Provide the (X, Y) coordinate of the cell's center where the given text is located.  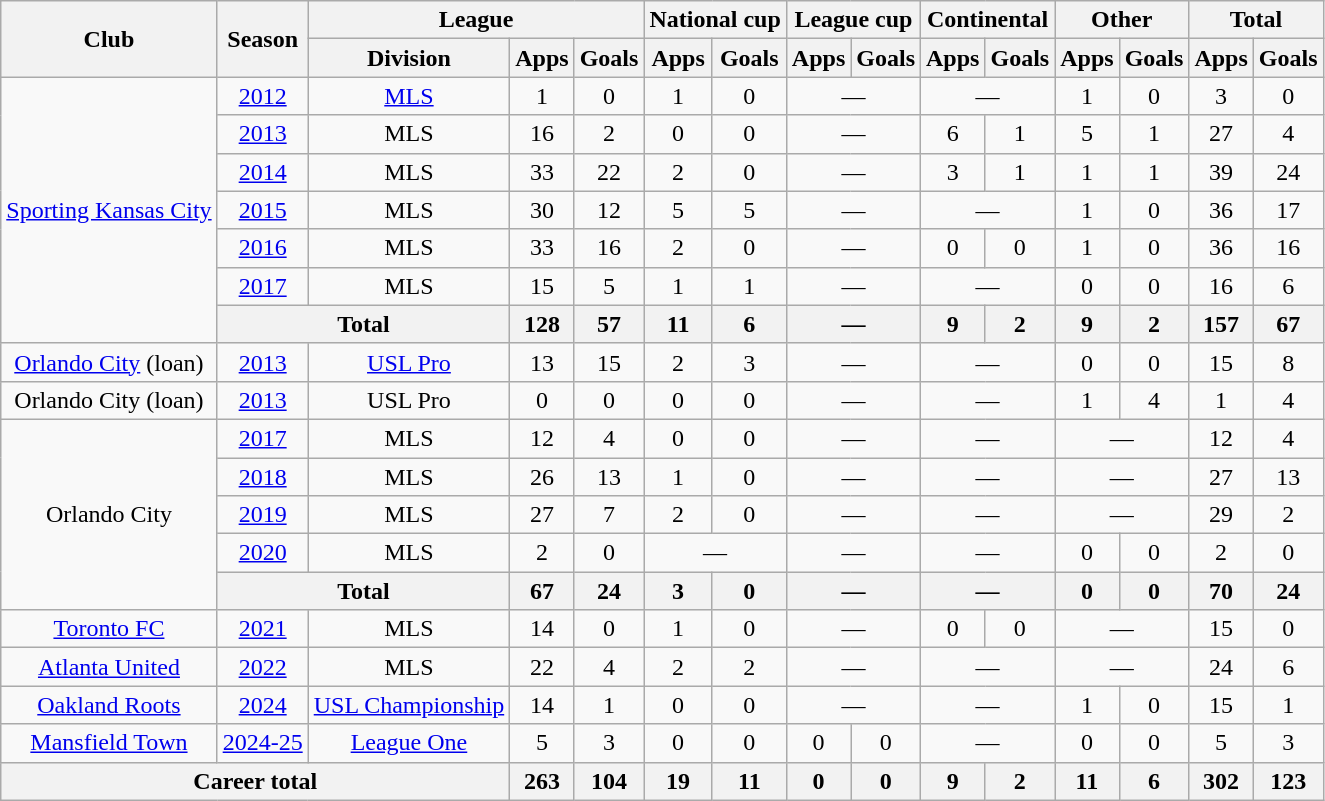
29 (1221, 515)
123 (1288, 781)
2012 (262, 96)
39 (1221, 172)
Toronto FC (109, 629)
Club (109, 39)
26 (542, 477)
2016 (262, 248)
104 (609, 781)
Other (1122, 20)
Mansfield Town (109, 743)
7 (609, 515)
30 (542, 210)
USL Championship (409, 705)
Atlanta United (109, 667)
17 (1288, 210)
Continental (988, 20)
2022 (262, 667)
302 (1221, 781)
2014 (262, 172)
Oakland Roots (109, 705)
Division (409, 58)
National cup (715, 20)
19 (678, 781)
128 (542, 324)
League One (409, 743)
2024 (262, 705)
8 (1288, 362)
League (476, 20)
157 (1221, 324)
Sporting Kansas City (109, 210)
Season (262, 39)
2019 (262, 515)
Orlando City (109, 514)
263 (542, 781)
2015 (262, 210)
Career total (256, 781)
2018 (262, 477)
2020 (262, 553)
League cup (853, 20)
2021 (262, 629)
2024-25 (262, 743)
57 (609, 324)
70 (1221, 591)
